Extract the (X, Y) coordinate from the center of the cell holding the provided text.  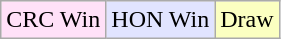
CRC Win (54, 20)
Draw (247, 20)
HON Win (160, 20)
